Return the [X, Y] coordinate for the center point of the cell that contains the specified text.  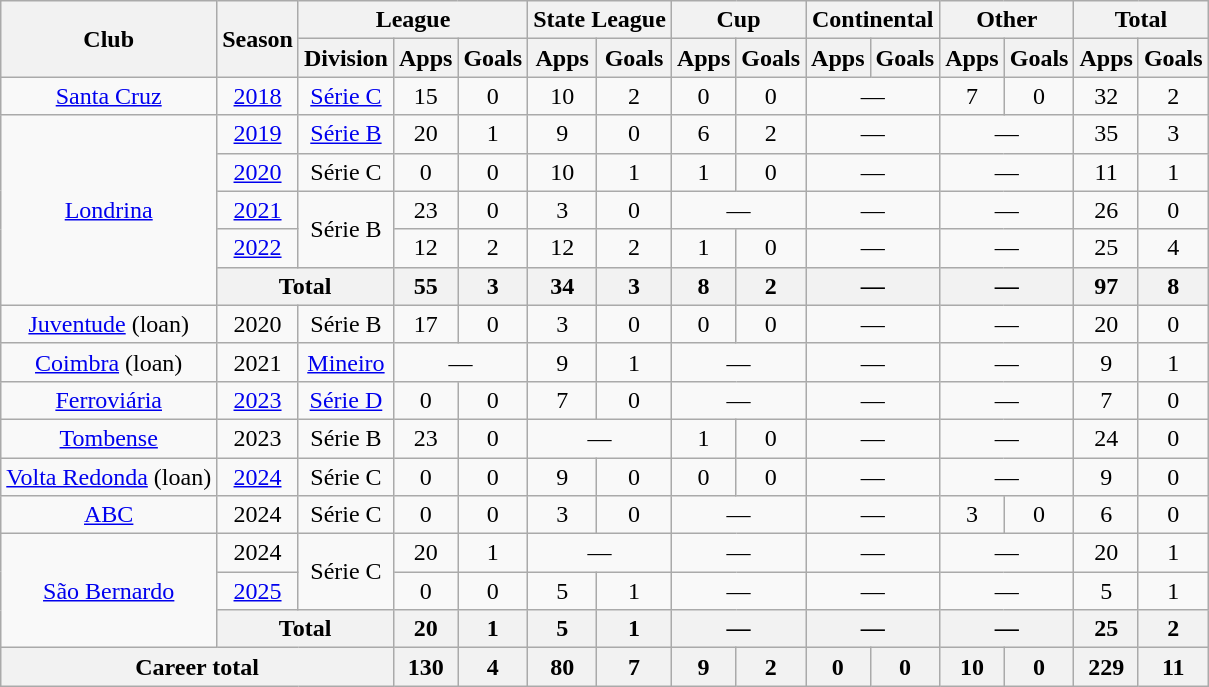
35 [1106, 134]
ABC [109, 515]
2019 [258, 134]
Coimbra (loan) [109, 362]
Cup [738, 20]
Mineiro [346, 362]
Tombense [109, 438]
Londrina [109, 210]
Season [258, 39]
55 [425, 286]
15 [425, 96]
Club [109, 39]
2025 [258, 591]
Volta Redonda (loan) [109, 477]
Division [346, 58]
State League [600, 20]
Ferroviária [109, 400]
São Bernardo [109, 591]
Career total [198, 667]
97 [1106, 286]
24 [1106, 438]
32 [1106, 96]
League [412, 20]
Série D [346, 400]
Other [1007, 20]
229 [1106, 667]
2022 [258, 248]
34 [562, 286]
80 [562, 667]
17 [425, 324]
Juventude (loan) [109, 324]
130 [425, 667]
2018 [258, 96]
Continental [873, 20]
26 [1106, 210]
Santa Cruz [109, 96]
